Pinpoint the cell where the given text exists, returning its [X, Y] midpoint coordinate. 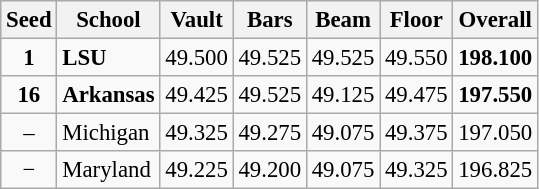
Beam [342, 20]
LSU [108, 58]
49.425 [196, 95]
16 [29, 95]
197.550 [496, 95]
Michigan [108, 133]
– [29, 133]
− [29, 170]
Vault [196, 20]
Floor [416, 20]
49.225 [196, 170]
197.050 [496, 133]
49.375 [416, 133]
Seed [29, 20]
Bars [270, 20]
1 [29, 58]
49.475 [416, 95]
49.500 [196, 58]
Maryland [108, 170]
School [108, 20]
49.200 [270, 170]
Overall [496, 20]
198.100 [496, 58]
49.125 [342, 95]
49.275 [270, 133]
196.825 [496, 170]
49.550 [416, 58]
Arkansas [108, 95]
